Output the [x, y] coordinate of the center of the cell containing the given text.  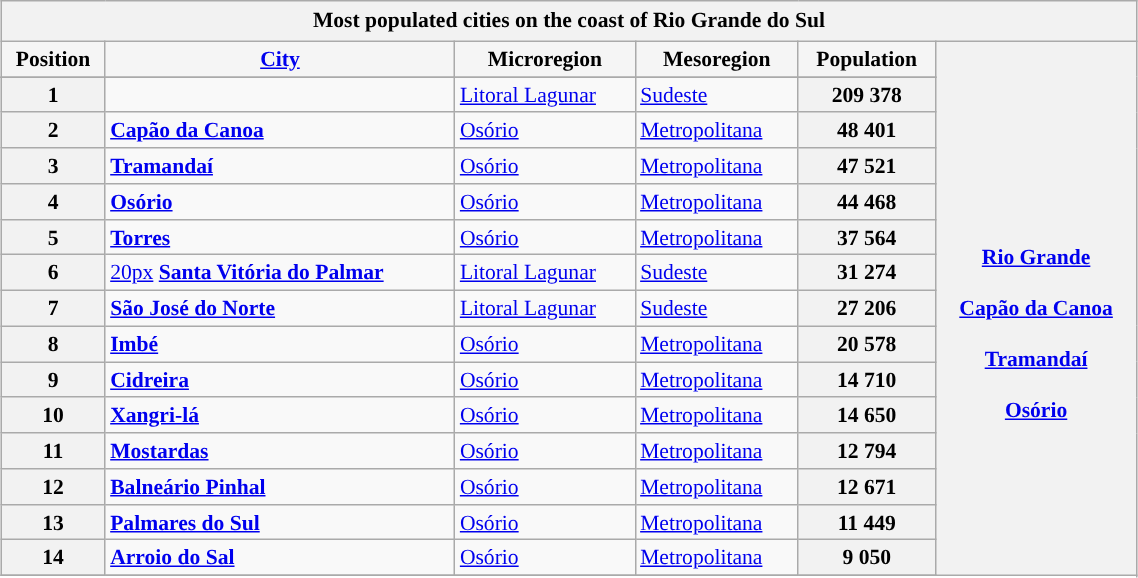
10 [53, 416]
14 650 [866, 416]
12 [53, 487]
6 [53, 273]
5 [53, 238]
48 401 [866, 131]
Balneário Pinhal [280, 487]
20px Santa Vitória do Palmar [280, 273]
37 564 [866, 238]
Rio GrandeCapão da CanoaTramandaíOsório [1036, 309]
14 [53, 558]
9 [53, 380]
Capão da Canoa [280, 131]
13 [53, 523]
27 206 [866, 309]
Microregion [545, 60]
Imbé [280, 344]
44 468 [866, 202]
Cidreira [280, 380]
Arroio do Sal [280, 558]
Palmares do Sul [280, 523]
Xangri-lá [280, 416]
8 [53, 344]
Mesoregion [716, 60]
12 794 [866, 451]
14 710 [866, 380]
11 449 [866, 523]
11 [53, 451]
2 [53, 131]
1 [53, 95]
31 274 [866, 273]
Tramandaí [280, 166]
São José do Norte [280, 309]
Position [53, 60]
Torres [280, 238]
Mostardas [280, 451]
209 378 [866, 95]
12 671 [866, 487]
City [280, 60]
Population [866, 60]
7 [53, 309]
20 578 [866, 344]
4 [53, 202]
47 521 [866, 166]
Most populated cities on the coast of Rio Grande do Sul [569, 21]
9 050 [866, 558]
3 [53, 166]
